Detect which cell encompasses the target text, then output its [X, Y] center coordinate. 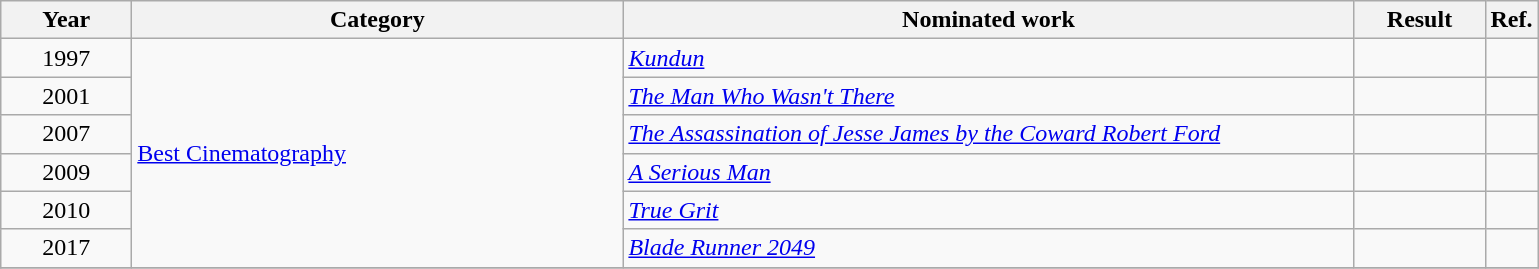
Kundun [988, 58]
Best Cinematography [378, 153]
2007 [66, 134]
2017 [66, 248]
Ref. [1512, 20]
Category [378, 20]
Result [1420, 20]
2009 [66, 172]
Nominated work [988, 20]
2001 [66, 96]
The Assassination of Jesse James by the Coward Robert Ford [988, 134]
1997 [66, 58]
2010 [66, 210]
Year [66, 20]
The Man Who Wasn't There [988, 96]
True Grit [988, 210]
Blade Runner 2049 [988, 248]
A Serious Man [988, 172]
